Extract the [x, y] coordinate from the center of the cell holding the provided text.  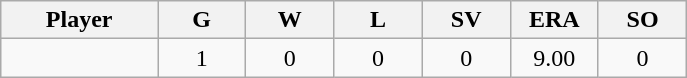
W [290, 20]
L [378, 20]
ERA [554, 20]
G [202, 20]
SV [466, 20]
Player [80, 20]
9.00 [554, 58]
1 [202, 58]
SO [642, 20]
